Return [X, Y] of the center of cell containing provided text 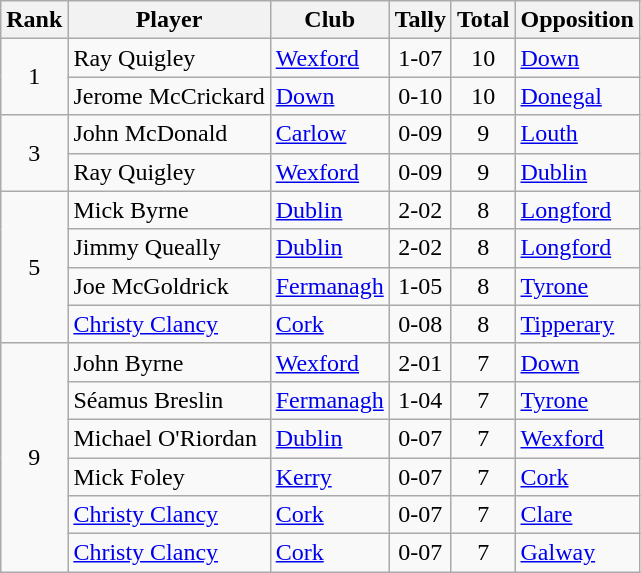
Rank [34, 20]
2-01 [420, 362]
Jerome McCrickard [169, 96]
Carlow [330, 134]
0-08 [420, 324]
1-04 [420, 400]
Club [330, 20]
5 [34, 267]
Player [169, 20]
Opposition [577, 20]
Total [483, 20]
Mick Foley [169, 477]
John McDonald [169, 134]
Galway [577, 553]
1-05 [420, 286]
Louth [577, 134]
Mick Byrne [169, 210]
Tally [420, 20]
Clare [577, 515]
Joe McGoldrick [169, 286]
3 [34, 153]
Tipperary [577, 324]
Jimmy Queally [169, 248]
1 [34, 77]
Michael O'Riordan [169, 438]
Kerry [330, 477]
Séamus Breslin [169, 400]
1-07 [420, 58]
John Byrne [169, 362]
0-10 [420, 96]
Donegal [577, 96]
